Capture the cell that displays the provided text and extract its (X, Y) central coordinate. 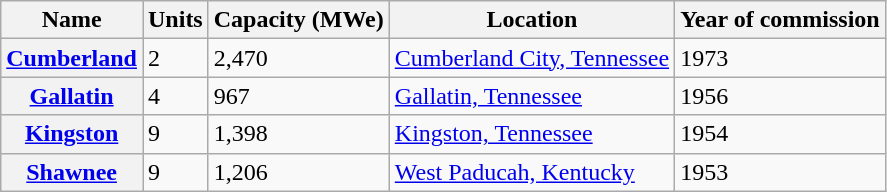
967 (298, 96)
Kingston, Tennessee (532, 134)
1,398 (298, 134)
Location (532, 20)
1,206 (298, 172)
2,470 (298, 58)
1953 (780, 172)
Cumberland (72, 58)
1973 (780, 58)
Units (175, 20)
Cumberland City, Tennessee (532, 58)
Name (72, 20)
Gallatin (72, 96)
West Paducah, Kentucky (532, 172)
4 (175, 96)
Capacity (MWe) (298, 20)
2 (175, 58)
Year of commission (780, 20)
Shawnee (72, 172)
Gallatin, Tennessee (532, 96)
1956 (780, 96)
Kingston (72, 134)
1954 (780, 134)
